Locate the cell with the specified text and output its [x, y] center coordinate. 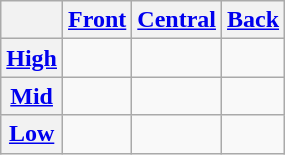
Central [177, 20]
Low [32, 134]
Mid [32, 96]
High [32, 58]
Back [254, 20]
Front [98, 20]
